Pinpoint the cell where the given text exists, returning its [x, y] midpoint coordinate. 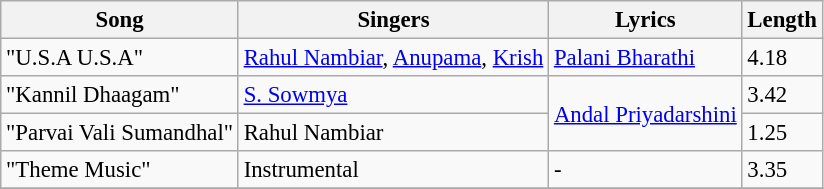
Singers [393, 20]
3.42 [782, 95]
Song [120, 20]
3.35 [782, 170]
S. Sowmya [393, 95]
Andal Priyadarshini [646, 114]
Palani Bharathi [646, 58]
Length [782, 20]
- [646, 170]
"U.S.A U.S.A" [120, 58]
Instrumental [393, 170]
Lyrics [646, 20]
"Parvai Vali Sumandhal" [120, 133]
"Kannil Dhaagam" [120, 95]
1.25 [782, 133]
Rahul Nambiar [393, 133]
Rahul Nambiar, Anupama, Krish [393, 58]
"Theme Music" [120, 170]
4.18 [782, 58]
